Provide the [x, y] coordinate of the cell's center where the given text is located.  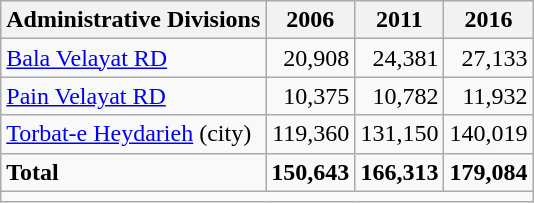
20,908 [310, 58]
Administrative Divisions [134, 20]
179,084 [488, 172]
27,133 [488, 58]
119,360 [310, 134]
Total [134, 172]
Bala Velayat RD [134, 58]
2011 [400, 20]
10,782 [400, 96]
166,313 [400, 172]
24,381 [400, 58]
150,643 [310, 172]
2016 [488, 20]
2006 [310, 20]
Torbat-e Heydarieh (city) [134, 134]
140,019 [488, 134]
10,375 [310, 96]
11,932 [488, 96]
Pain Velayat RD [134, 96]
131,150 [400, 134]
